Determine the [X, Y] coordinate at the center of the cell enclosing the given text.  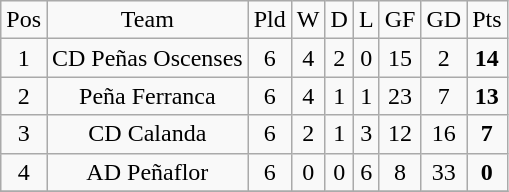
W [308, 20]
L [366, 20]
AD Peñaflor [147, 172]
D [339, 20]
Peña Ferranca [147, 96]
Pos [24, 20]
16 [444, 134]
CD Peñas Oscenses [147, 58]
CD Calanda [147, 134]
13 [487, 96]
33 [444, 172]
14 [487, 58]
Team [147, 20]
Pts [487, 20]
12 [400, 134]
GD [444, 20]
GF [400, 20]
23 [400, 96]
15 [400, 58]
8 [400, 172]
Pld [270, 20]
